Output the (x, y) coordinate of the center of the cell containing the given text.  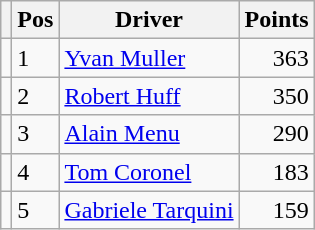
363 (276, 58)
1 (36, 58)
5 (36, 210)
4 (36, 172)
Robert Huff (149, 96)
159 (276, 210)
Yvan Muller (149, 58)
183 (276, 172)
290 (276, 134)
Points (276, 20)
Driver (149, 20)
Tom Coronel (149, 172)
2 (36, 96)
Alain Menu (149, 134)
Pos (36, 20)
Gabriele Tarquini (149, 210)
3 (36, 134)
350 (276, 96)
